Identify which cell holds the provided text, then report its (X, Y) central coordinate. 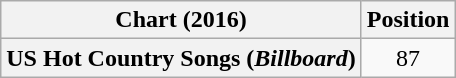
Chart (2016) (181, 20)
Position (408, 20)
US Hot Country Songs (Billboard) (181, 58)
87 (408, 58)
